Capture the cell that displays the provided text and extract its (X, Y) central coordinate. 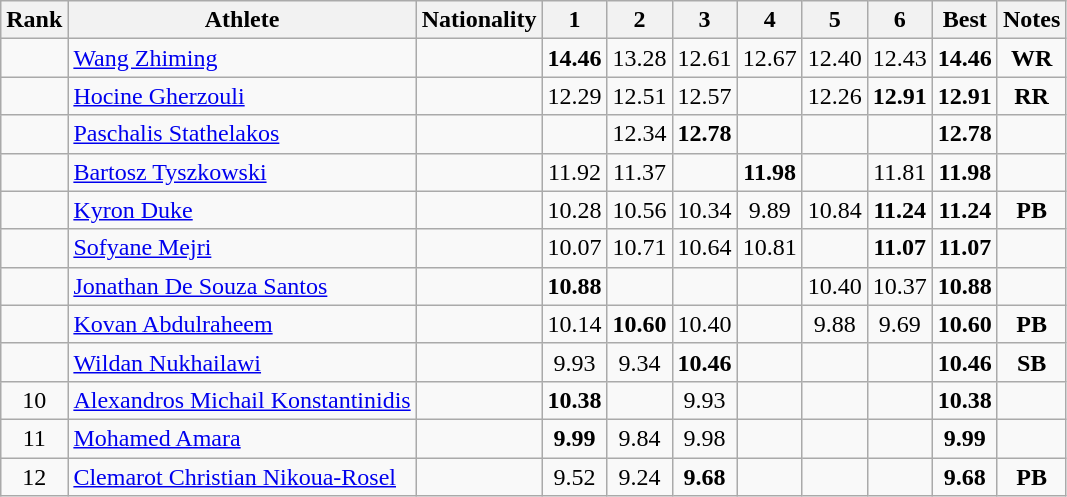
13.28 (640, 58)
Jonathan De Souza Santos (242, 286)
5 (834, 20)
10.07 (574, 248)
3 (704, 20)
RR (1031, 96)
6 (900, 20)
Hocine Gherzouli (242, 96)
12.26 (834, 96)
Bartosz Tyszkowski (242, 172)
12.29 (574, 96)
Wang Zhiming (242, 58)
12.57 (704, 96)
Clemarot Christian Nikoua-Rosel (242, 477)
SB (1031, 362)
Kovan Abdulraheem (242, 324)
10.37 (900, 286)
Athlete (242, 20)
10 (34, 400)
12 (34, 477)
Rank (34, 20)
9.88 (834, 324)
10.28 (574, 210)
2 (640, 20)
10.71 (640, 248)
9.34 (640, 362)
Nationality (479, 20)
11.92 (574, 172)
10.81 (770, 248)
9.98 (704, 438)
10.34 (704, 210)
Kyron Duke (242, 210)
4 (770, 20)
10.14 (574, 324)
Alexandros Michail Konstantinidis (242, 400)
9.52 (574, 477)
Paschalis Stathelakos (242, 134)
Mohamed Amara (242, 438)
12.67 (770, 58)
12.61 (704, 58)
Best (964, 20)
9.84 (640, 438)
Wildan Nukhailawi (242, 362)
12.34 (640, 134)
9.69 (900, 324)
WR (1031, 58)
9.24 (640, 477)
11.37 (640, 172)
12.43 (900, 58)
Sofyane Mejri (242, 248)
12.51 (640, 96)
11 (34, 438)
10.64 (704, 248)
9.89 (770, 210)
1 (574, 20)
12.40 (834, 58)
10.56 (640, 210)
11.81 (900, 172)
10.84 (834, 210)
Notes (1031, 20)
